Capture the cell that displays the provided text and extract its [X, Y] central coordinate. 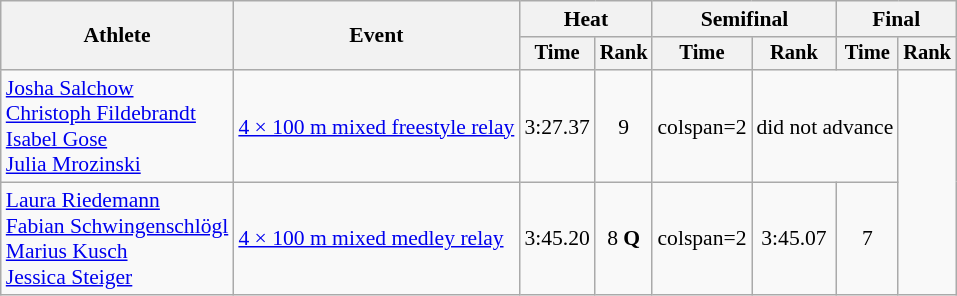
3:45.07 [794, 239]
3:27.37 [556, 126]
Event [376, 36]
Josha SalchowChristoph FildebrandtIsabel GoseJulia Mrozinski [118, 126]
Final [896, 19]
Athlete [118, 36]
Heat [586, 19]
8 Q [624, 239]
Semifinal [744, 19]
Laura RiedemannFabian SchwingenschlöglMarius KuschJessica Steiger [118, 239]
9 [624, 126]
4 × 100 m mixed freestyle relay [376, 126]
4 × 100 m mixed medley relay [376, 239]
3:45.20 [556, 239]
did not advance [826, 126]
7 [867, 239]
